Identify which cell holds the provided text, then report its (X, Y) central coordinate. 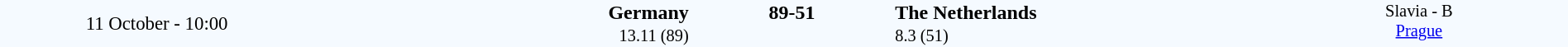
Slavia - B Prague (1419, 23)
The Netherlands (1082, 12)
11 October - 10:00 (157, 23)
Germany (501, 12)
89-51 (791, 12)
8.3 (51) (1082, 36)
13.11 (89) (501, 36)
